From the cell containing the given text, extract its center point as (X, Y) coordinate. 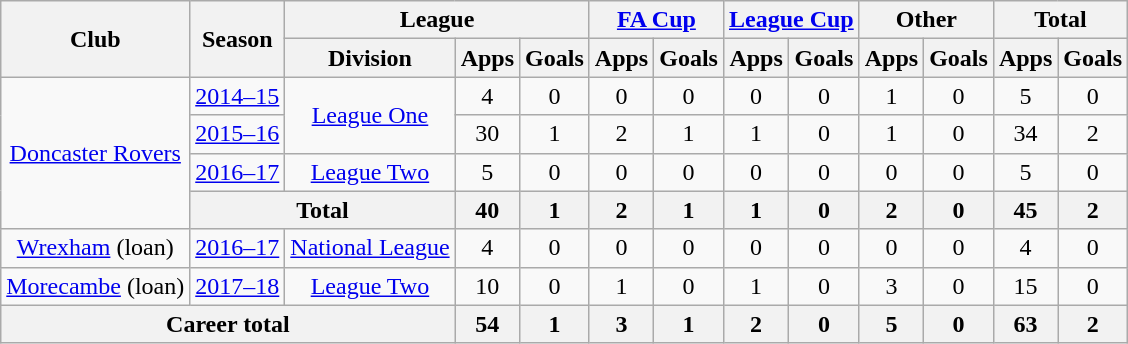
League One (370, 115)
63 (1025, 324)
FA Cup (656, 20)
Season (238, 39)
54 (487, 324)
2017–18 (238, 286)
Other (926, 20)
League Cup (791, 20)
15 (1025, 286)
10 (487, 286)
Morecambe (loan) (96, 286)
34 (1025, 134)
2015–16 (238, 134)
2014–15 (238, 96)
Career total (228, 324)
45 (1025, 210)
Doncaster Rovers (96, 153)
30 (487, 134)
National League (370, 248)
Wrexham (loan) (96, 248)
Club (96, 39)
League (437, 20)
Division (370, 58)
40 (487, 210)
